Return (x, y) of the center of cell containing provided text 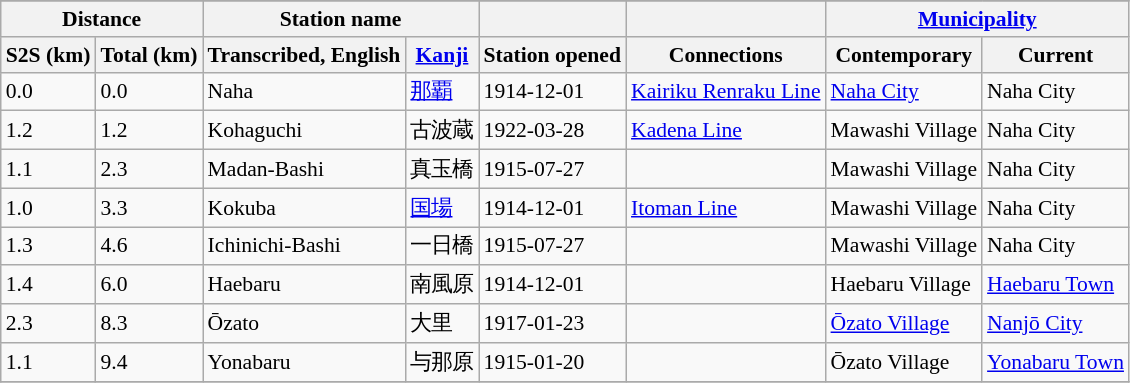
8.3 (148, 324)
Madan-Bashi (304, 170)
古波蔵 (442, 130)
Municipality (978, 19)
Haebaru Village (904, 286)
6.0 (148, 286)
Station name (341, 19)
1.3 (48, 246)
Contemporary (904, 55)
3.3 (148, 208)
Haebaru Town (1056, 286)
Distance (102, 19)
Total (km) (148, 55)
Yonabaru (304, 362)
Yonabaru Town (1056, 362)
那覇 (442, 92)
1917-01-23 (552, 324)
Haebaru (304, 286)
国場 (442, 208)
9.4 (148, 362)
Nanjō City (1056, 324)
Ōzato (304, 324)
Ichinichi-Bashi (304, 246)
大里 (442, 324)
S2S (km) (48, 55)
真玉橋 (442, 170)
Kohaguchi (304, 130)
Transcribed, English (304, 55)
Itoman Line (726, 208)
Connections (726, 55)
Kanji (442, 55)
Kadena Line (726, 130)
Kairiku Renraku Line (726, 92)
Current (1056, 55)
1.4 (48, 286)
1922-03-28 (552, 130)
1.0 (48, 208)
4.6 (148, 246)
1915-01-20 (552, 362)
与那原 (442, 362)
Naha (304, 92)
一日橋 (442, 246)
南風原 (442, 286)
Station opened (552, 55)
Kokuba (304, 208)
